Identify which cell holds the provided text, then report its [X, Y] central coordinate. 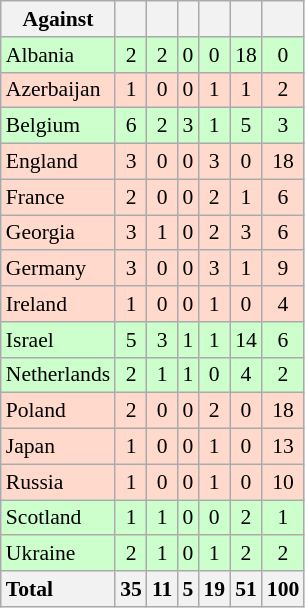
9 [284, 269]
11 [162, 589]
35 [131, 589]
Albania [58, 55]
Against [58, 19]
Georgia [58, 233]
100 [284, 589]
14 [246, 340]
Ireland [58, 304]
51 [246, 589]
Netherlands [58, 375]
England [58, 162]
Japan [58, 447]
19 [214, 589]
Belgium [58, 126]
Ukraine [58, 554]
10 [284, 482]
Total [58, 589]
Israel [58, 340]
Poland [58, 411]
Scotland [58, 518]
13 [284, 447]
Germany [58, 269]
Azerbaijan [58, 90]
Russia [58, 482]
France [58, 197]
